Output the [X, Y] coordinate of the center of the cell containing the given text.  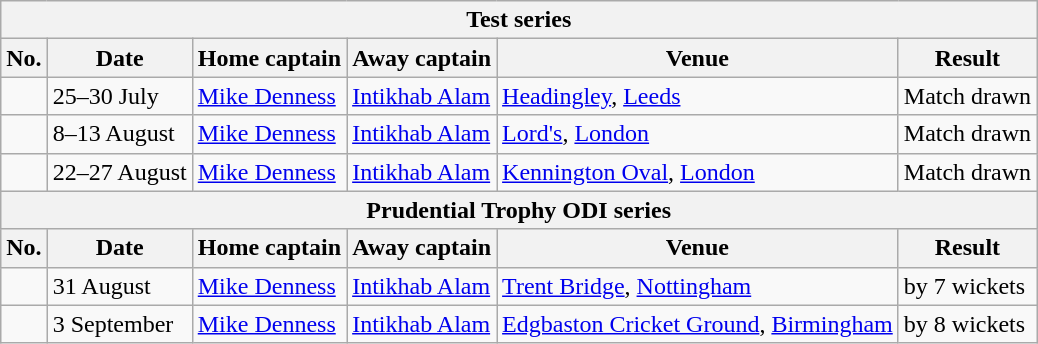
Test series [519, 20]
Kennington Oval, London [698, 172]
Trent Bridge, Nottingham [698, 286]
22–27 August [120, 172]
3 September [120, 324]
Prudential Trophy ODI series [519, 210]
by 7 wickets [967, 286]
31 August [120, 286]
8–13 August [120, 134]
Lord's, London [698, 134]
by 8 wickets [967, 324]
Edgbaston Cricket Ground, Birmingham [698, 324]
25–30 July [120, 96]
Headingley, Leeds [698, 96]
